Capture the cell that displays the provided text and extract its (x, y) central coordinate. 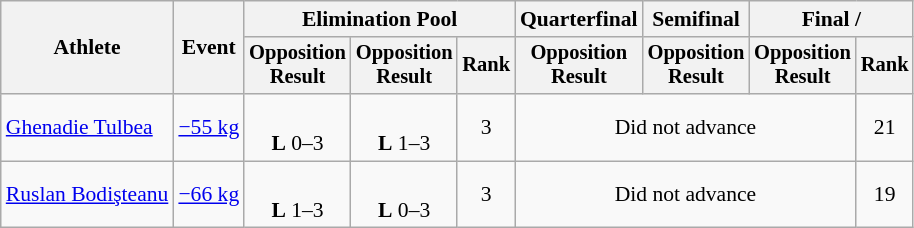
Ghenadie Tulbea (88, 128)
21 (885, 128)
Athlete (88, 48)
Ruslan Bodişteanu (88, 194)
Quarterfinal (579, 19)
−55 kg (208, 128)
Semifinal (696, 19)
−66 kg (208, 194)
Event (208, 48)
Elimination Pool (380, 19)
Final / (831, 19)
19 (885, 194)
